Find where the given text appears and provide that cell's center as (x, y) coordinate. 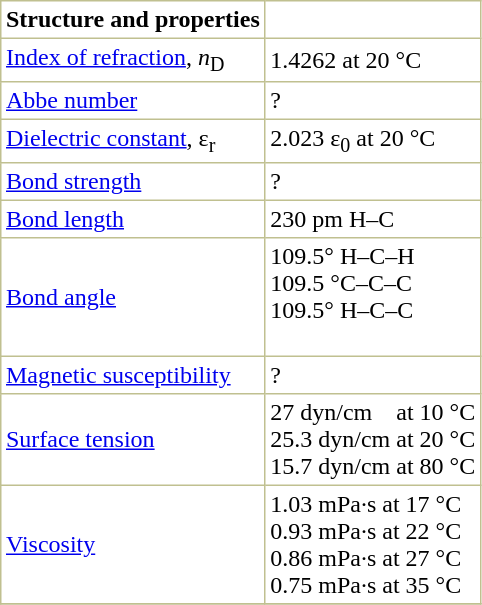
Bond length (133, 220)
Surface tension (133, 440)
230 pm H–C (372, 220)
1.03 mPa·s at 17 °C0.93 mPa·s at 22 °C0.86 mPa·s at 27 °C0.75 mPa·s at 35 °C (372, 545)
Magnetic susceptibility (133, 376)
Viscosity (133, 545)
Bond angle (133, 297)
109.5° H–C–H109.5 °C–C–C 109.5° H–C–C (372, 297)
Structure and properties (133, 20)
1.4262 at 20 °C (372, 60)
Index of refraction, nD (133, 60)
27 dyn/cm at 10 °C25.3 dyn/cm at 20 °C15.7 dyn/cm at 80 °C (372, 440)
2.023 ε0 at 20 °C (372, 142)
Dielectric constant, εr (133, 142)
Abbe number (133, 101)
Bond strength (133, 182)
